Determine the [X, Y] coordinate at the center of the cell enclosing the given text.  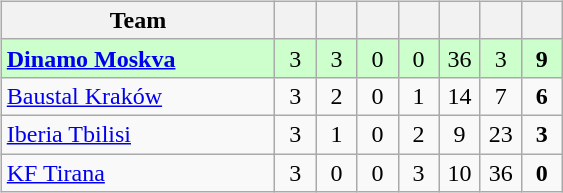
Team [138, 20]
7 [500, 96]
10 [460, 173]
14 [460, 96]
Iberia Tbilisi [138, 134]
KF Tirana [138, 173]
23 [500, 134]
6 [542, 96]
Dinamo Moskva [138, 58]
Baustal Kraków [138, 96]
